Find where the given text appears and provide that cell's center as (X, Y) coordinate. 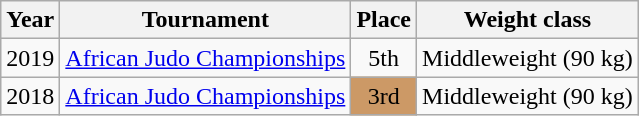
2018 (30, 96)
Weight class (528, 20)
Tournament (206, 20)
5th (384, 58)
Year (30, 20)
2019 (30, 58)
Place (384, 20)
3rd (384, 96)
